Return the (x, y) coordinate for the center point of the cell that contains the specified text.  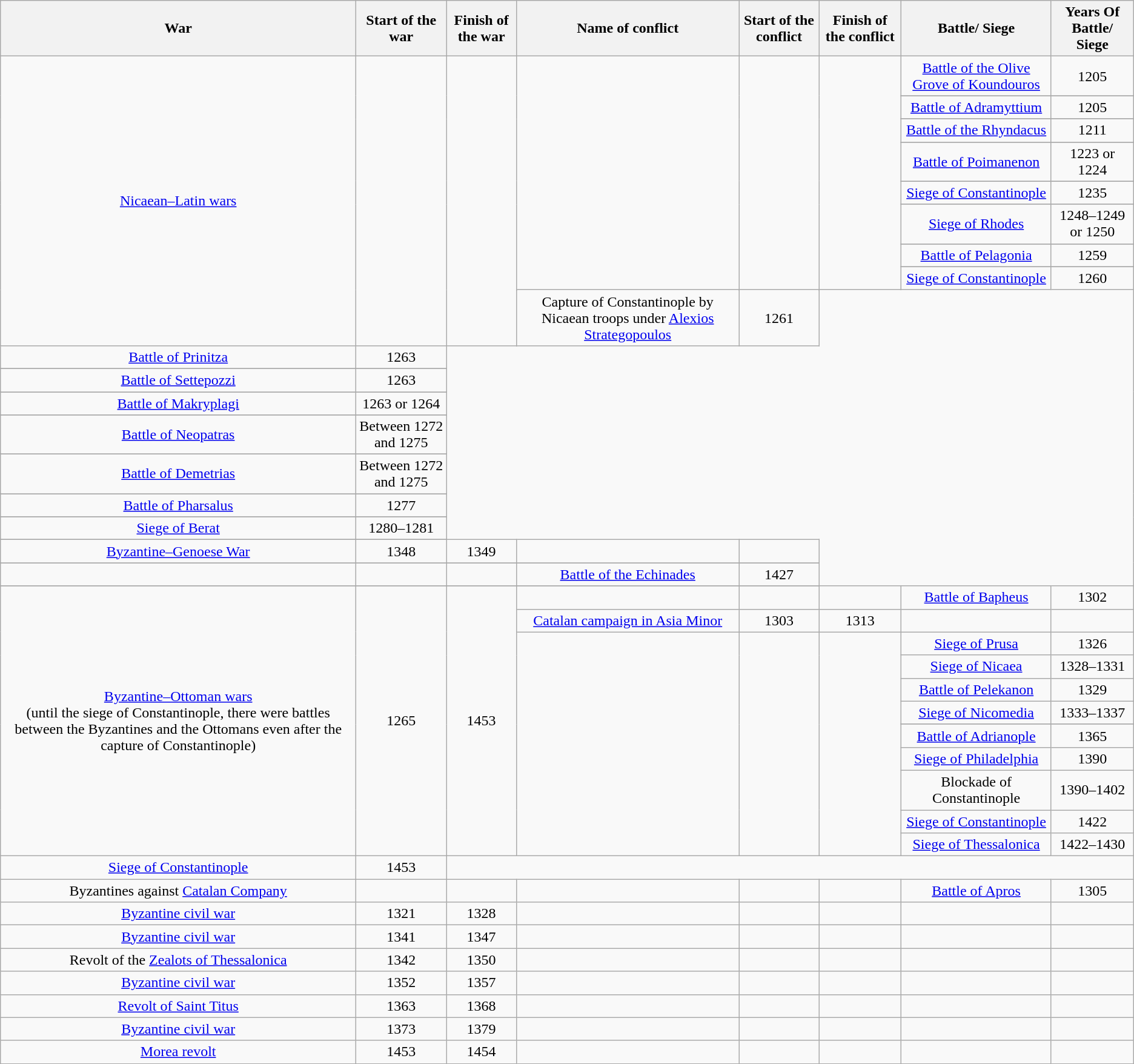
Battle of the Rhyndacus (976, 130)
1260 (1092, 278)
Battle of Pelagonia (976, 255)
1223 or 1224 (1092, 161)
Blockade of Constantinople (976, 790)
1350 (481, 960)
1328 (481, 914)
1390 (1092, 759)
Battle of Adrianople (976, 736)
1277 (401, 505)
1211 (1092, 130)
Byzantine–Genoese War (178, 551)
Siege of Nicomedia (976, 713)
1373 (401, 1029)
Byzantines against Catalan Company (178, 891)
1263 or 1264 (401, 403)
Name of conflict (628, 28)
1365 (1092, 736)
1305 (1092, 891)
1280–1281 (401, 528)
1303 (779, 620)
War (178, 28)
Siege of Philadelphia (976, 759)
1321 (401, 914)
Siege of Berat (178, 528)
1329 (1092, 690)
Battle of Pharsalus (178, 505)
1348 (401, 551)
1427 (779, 574)
Finish of the war (481, 28)
Battle of Poimanenon (976, 161)
Siege of Prusa (976, 643)
Siege of Thessalonica (976, 845)
Battle of Settepozzi (178, 380)
1341 (401, 937)
Revolt of Saint Titus (178, 1006)
Siege of Rhodes (976, 224)
1326 (1092, 643)
1349 (481, 551)
Battle of Neopatras (178, 435)
Battle of Prinitza (178, 357)
Battle of Pelekanon (976, 690)
Years Of Battle/ Siege (1092, 28)
Revolt of the Zealots of Thessalonica (178, 960)
1328–1331 (1092, 667)
Battle of the Echinades (628, 574)
1422 (1092, 821)
Start of the conflict (779, 28)
1357 (481, 983)
Finish of the conflict (860, 28)
1390–1402 (1092, 790)
Battle of Demetrias (178, 474)
1248–1249 or 1250 (1092, 224)
Siege of Nicaea (976, 667)
Battle of the Olive Grove of Koundouros (976, 76)
Battle of Adramyttium (976, 107)
1313 (860, 620)
Nicaean–Latin wars (178, 201)
1259 (1092, 255)
1454 (481, 1052)
1379 (481, 1029)
1302 (1092, 597)
1368 (481, 1006)
1265 (401, 721)
Battle of Makryplagi (178, 403)
Battle of Bapheus (976, 597)
1363 (401, 1006)
1342 (401, 960)
Morea revolt (178, 1052)
1422–1430 (1092, 845)
Battle of Apros (976, 891)
1333–1337 (1092, 713)
Battle/ Siege (976, 28)
1347 (481, 937)
1235 (1092, 193)
1352 (401, 983)
1261 (779, 318)
Catalan campaign in Asia Minor (628, 620)
Capture of Constantinople by Nicaean troops under Alexios Strategopoulos (628, 318)
Start of the war (401, 28)
